Scan for the cell matching the given text and deliver its [x, y] coordinate at center. 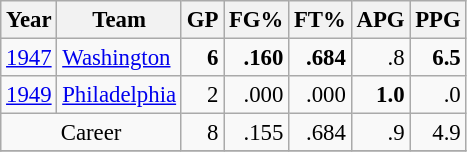
1949 [29, 95]
.8 [380, 58]
2 [202, 95]
.160 [256, 58]
1.0 [380, 95]
PPG [438, 20]
FG% [256, 20]
.0 [438, 95]
6 [202, 58]
Team [119, 20]
1947 [29, 58]
Career [92, 133]
.155 [256, 133]
GP [202, 20]
FT% [320, 20]
APG [380, 20]
.9 [380, 133]
Year [29, 20]
4.9 [438, 133]
Philadelphia [119, 95]
8 [202, 133]
Washington [119, 58]
6.5 [438, 58]
